Search for the cell housing the specified text and yield its [X, Y] center coordinate. 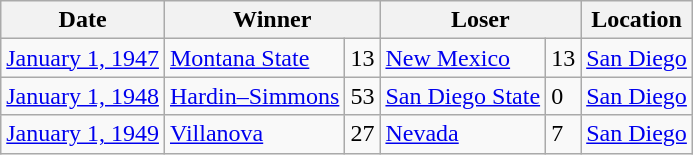
January 1, 1948 [83, 96]
January 1, 1949 [83, 134]
Montana State [254, 58]
January 1, 1947 [83, 58]
Location [637, 20]
Villanova [254, 134]
Nevada [463, 134]
Hardin–Simmons [254, 96]
27 [362, 134]
San Diego State [463, 96]
Date [83, 20]
7 [564, 134]
Loser [480, 20]
New Mexico [463, 58]
53 [362, 96]
0 [564, 96]
Winner [272, 20]
